Detect which cell encompasses the target text, then output its [X, Y] center coordinate. 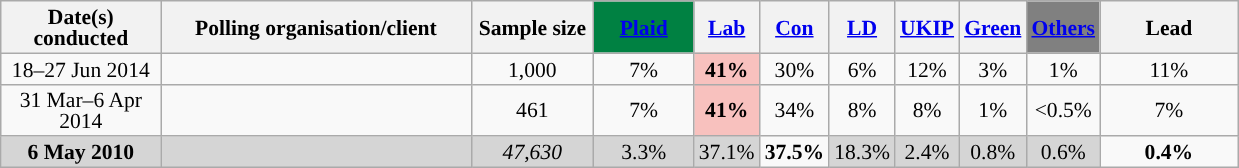
0.6% [1063, 152]
3.3% [644, 152]
Polling organisation/client [316, 27]
3% [992, 68]
Date(s)conducted [81, 27]
Lead [1169, 27]
Sample size [532, 27]
18–27 Jun 2014 [81, 68]
1,000 [532, 68]
11% [1169, 68]
0.8% [992, 152]
6% [862, 68]
<0.5% [1063, 110]
461 [532, 110]
Lab [727, 27]
31 Mar–6 Apr 2014 [81, 110]
0.4% [1169, 152]
Others [1063, 27]
Con [794, 27]
37.1% [727, 152]
UKIP [927, 27]
Green [992, 27]
6 May 2010 [81, 152]
30% [794, 68]
47,630 [532, 152]
18.3% [862, 152]
34% [794, 110]
Plaid [644, 27]
LD [862, 27]
12% [927, 68]
2.4% [927, 152]
37.5% [794, 152]
